Locate the cell with the specified text and output its (x, y) center coordinate. 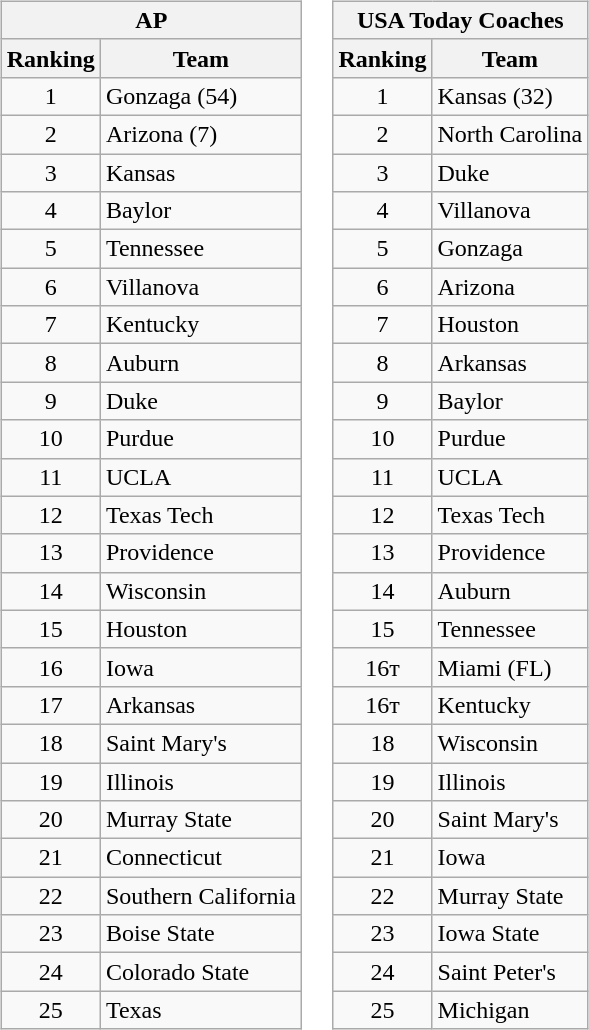
Boise State (200, 934)
Connecticut (200, 858)
17 (50, 705)
Colorado State (200, 972)
North Carolina (510, 134)
AP (151, 20)
Gonzaga (510, 249)
Miami (FL) (510, 667)
Michigan (510, 1010)
Gonzaga (54) (200, 96)
Iowa State (510, 934)
16 (50, 667)
Kansas (32) (510, 96)
Texas (200, 1010)
Southern California (200, 896)
Kansas (200, 173)
Arizona (7) (200, 134)
USA Today Coaches (460, 20)
Saint Peter's (510, 972)
Arizona (510, 287)
